Detect which cell encompasses the target text, then output its (x, y) center coordinate. 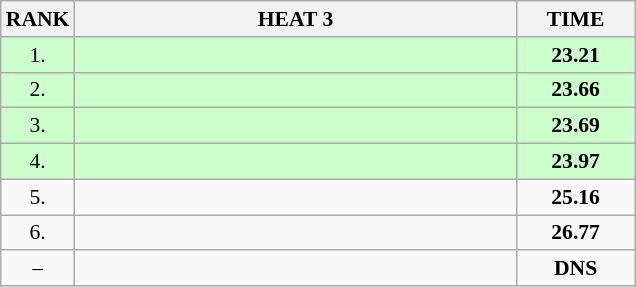
3. (38, 126)
1. (38, 55)
6. (38, 233)
25.16 (576, 197)
5. (38, 197)
DNS (576, 269)
23.21 (576, 55)
TIME (576, 19)
23.66 (576, 90)
23.69 (576, 126)
2. (38, 90)
HEAT 3 (295, 19)
23.97 (576, 162)
4. (38, 162)
RANK (38, 19)
26.77 (576, 233)
– (38, 269)
